Identify which cell holds the provided text, then report its (X, Y) central coordinate. 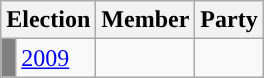
Member (146, 20)
2009 (56, 58)
Party (229, 20)
Election (48, 20)
